Pinpoint the cell where the given text exists, returning its [x, y] midpoint coordinate. 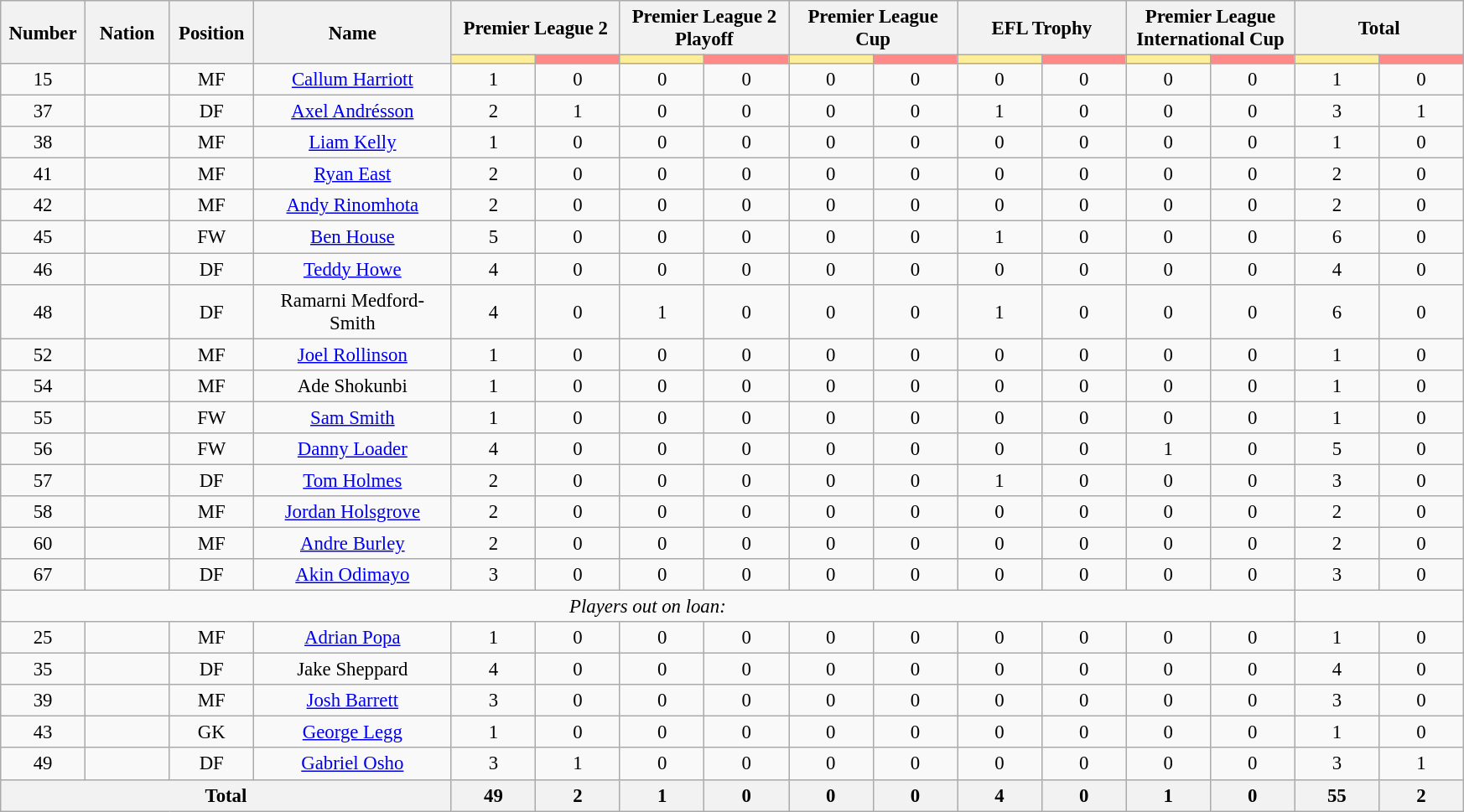
Players out on loan: [647, 607]
43 [44, 732]
Premier League International Cup [1211, 28]
Number [44, 32]
Teddy Howe [353, 269]
48 [44, 312]
39 [44, 701]
Andy Rinomhota [353, 205]
Liam Kelly [353, 142]
Sam Smith [353, 417]
Danny Loader [353, 449]
67 [44, 575]
EFL Trophy [1041, 28]
Nation [127, 32]
58 [44, 512]
Ade Shokunbi [353, 385]
15 [44, 80]
56 [44, 449]
Axel Andrésson [353, 111]
Premier League 2 Playoff [704, 28]
46 [44, 269]
52 [44, 354]
Josh Barrett [353, 701]
Adrian Popa [353, 638]
Premier League Cup [872, 28]
Ramarni Medford-Smith [353, 312]
35 [44, 670]
Jordan Holsgrove [353, 512]
Tom Holmes [353, 480]
42 [44, 205]
25 [44, 638]
41 [44, 174]
Ben House [353, 237]
George Legg [353, 732]
Jake Sheppard [353, 670]
Name [353, 32]
38 [44, 142]
Premier League 2 [535, 28]
45 [44, 237]
57 [44, 480]
Callum Harriott [353, 80]
Ryan East [353, 174]
54 [44, 385]
Joel Rollinson [353, 354]
Gabriel Osho [353, 764]
Andre Burley [353, 543]
60 [44, 543]
GK [211, 732]
Position [211, 32]
Akin Odimayo [353, 575]
37 [44, 111]
